Search for the cell housing the specified text and yield its (X, Y) center coordinate. 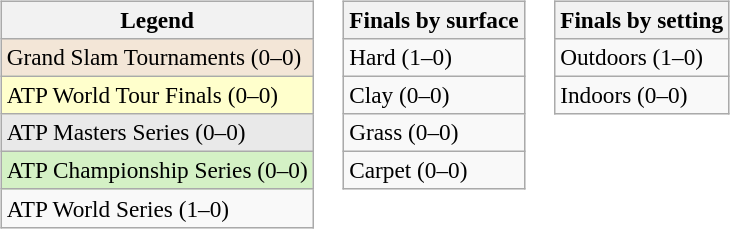
ATP Championship Series (0–0) (157, 171)
Carpet (0–0) (434, 171)
Grass (0–0) (434, 133)
Legend (157, 20)
Indoors (0–0) (642, 95)
Clay (0–0) (434, 95)
Outdoors (1–0) (642, 57)
ATP World Tour Finals (0–0) (157, 95)
Finals by surface (434, 20)
ATP World Series (1–0) (157, 208)
Finals by setting (642, 20)
ATP Masters Series (0–0) (157, 133)
Hard (1–0) (434, 57)
Grand Slam Tournaments (0–0) (157, 57)
